Capture the cell that displays the provided text and extract its (X, Y) central coordinate. 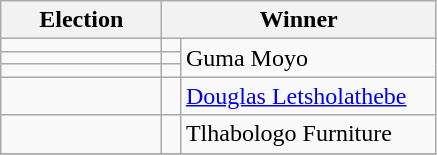
Winner (299, 20)
Guma Moyo (308, 58)
Tlhabologo Furniture (308, 134)
Douglas Letsholathebe (308, 96)
Election (82, 20)
